Scan for the cell matching the given text and deliver its (x, y) coordinate at center. 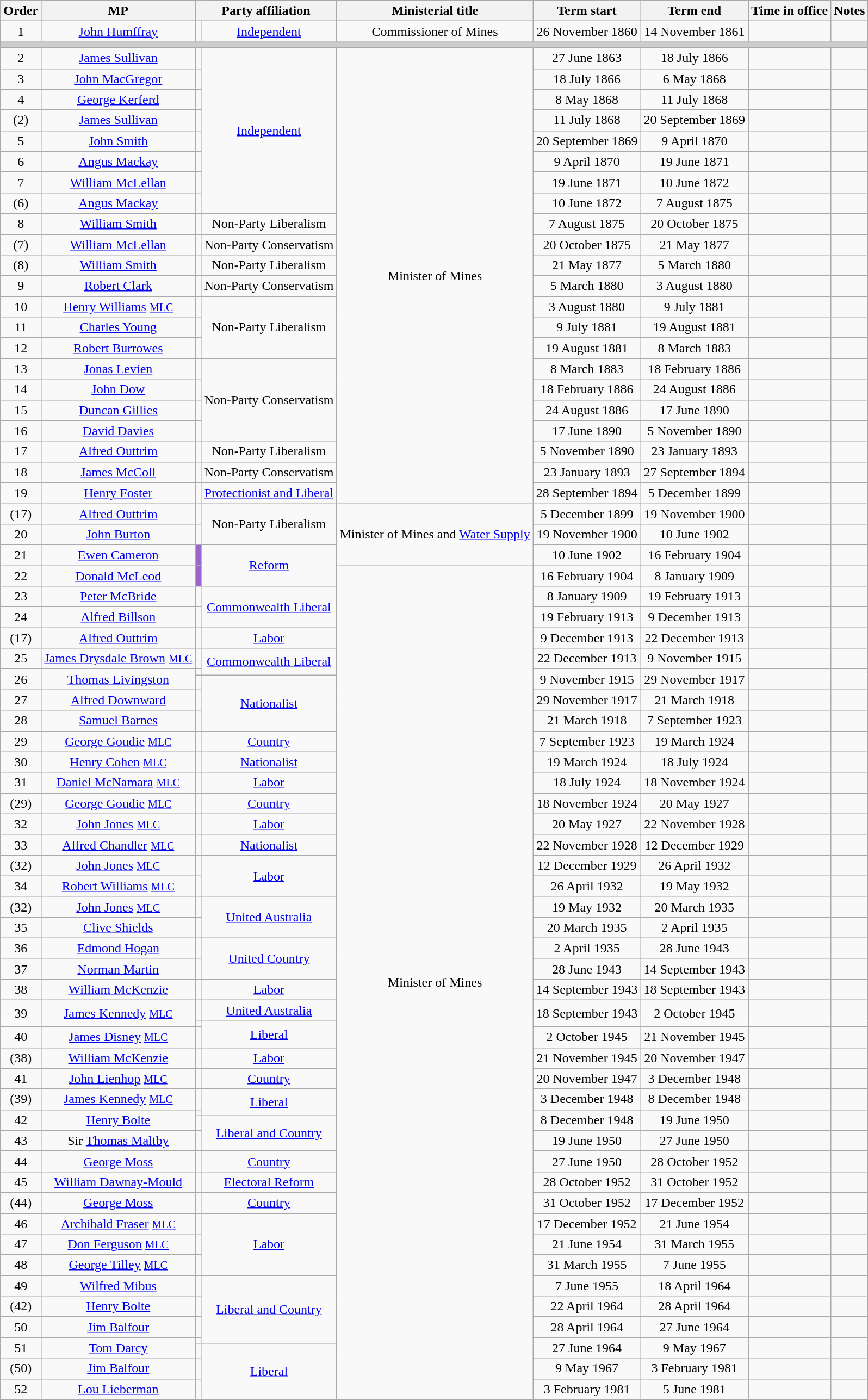
10 (21, 307)
52 (21, 1389)
36 (21, 949)
David Davies (119, 431)
MP (119, 11)
Order (21, 11)
(7) (21, 244)
(2) (21, 120)
Term end (695, 11)
John MacGregor (119, 79)
49 (21, 1286)
Term start (587, 11)
(6) (21, 203)
48 (21, 1265)
20 (21, 534)
1 (21, 32)
John Humffray (119, 32)
50 (21, 1327)
7 (21, 182)
Minister of Mines and Water Supply (435, 534)
Daniel McNamara MLC (119, 783)
(44) (21, 1203)
9 (21, 286)
Charles Young (119, 327)
27 (21, 700)
38 (21, 990)
4 (21, 100)
23 (21, 597)
Jonas Levien (119, 369)
25 (21, 659)
(50) (21, 1368)
45 (21, 1182)
Party affiliation (266, 11)
5 June 1981 (695, 1389)
30 (21, 762)
Edmond Hogan (119, 949)
Reform (269, 565)
Clive Shields (119, 928)
United Country (269, 959)
George Tilley MLC (119, 1265)
Lou Lieberman (119, 1389)
24 (21, 617)
(39) (21, 1099)
6 May 1868 (695, 79)
Robert Clark (119, 286)
Norman Martin (119, 969)
27 September 1894 (695, 472)
37 (21, 969)
Ewen Cameron (119, 555)
Electoral Reform (269, 1182)
33 (21, 845)
18 (21, 472)
28 (21, 721)
31 (21, 783)
Ministerial title (435, 11)
(38) (21, 1058)
17 (21, 451)
Time in office (790, 11)
Protectionist and Liberal (269, 493)
Henry Williams MLC (119, 307)
12 (21, 348)
Samuel Barnes (119, 721)
43 (21, 1141)
Alfred Billson (119, 617)
Robert Williams MLC (119, 886)
John Smith (119, 141)
(42) (21, 1306)
3 (21, 79)
15 (21, 410)
51 (21, 1348)
(8) (21, 265)
Sir Thomas Maltby (119, 1141)
Henry Cohen MLC (119, 762)
13 (21, 369)
James Disney MLC (119, 1037)
(29) (21, 803)
James McColl (119, 472)
John Burton (119, 534)
Thomas Livingston (119, 679)
22 April 1964 (587, 1306)
41 (21, 1079)
John Lienhop MLC (119, 1079)
21 (21, 555)
Commissioner of Mines (435, 32)
6 (21, 162)
8 (21, 224)
18 April 1964 (695, 1286)
Don Ferguson MLC (119, 1244)
Archibald Fraser MLC (119, 1223)
Henry Foster (119, 493)
16 (21, 431)
44 (21, 1161)
47 (21, 1244)
26 November 1860 (587, 32)
32 (21, 824)
22 (21, 576)
40 (21, 1037)
8 May 1868 (587, 100)
Tom Darcy (119, 1348)
19 (21, 493)
James Drysdale Brown MLC (119, 659)
26 (21, 679)
Donald McLeod (119, 576)
William Dawnay-Mould (119, 1182)
Robert Burrowes (119, 348)
Wilfred Mibus (119, 1286)
John Dow (119, 389)
28 September 1894 (587, 493)
Alfred Downward (119, 700)
46 (21, 1223)
Notes (850, 11)
11 (21, 327)
29 (21, 741)
14 November 1861 (695, 32)
George Kerferd (119, 100)
27 June 1863 (587, 58)
34 (21, 886)
Peter McBride (119, 597)
14 (21, 389)
39 (21, 1014)
5 (21, 141)
Alfred Chandler MLC (119, 845)
35 (21, 928)
Duncan Gillies (119, 410)
2 (21, 58)
42 (21, 1120)
